Return the [X, Y] coordinate for the center point of the cell that contains the specified text.  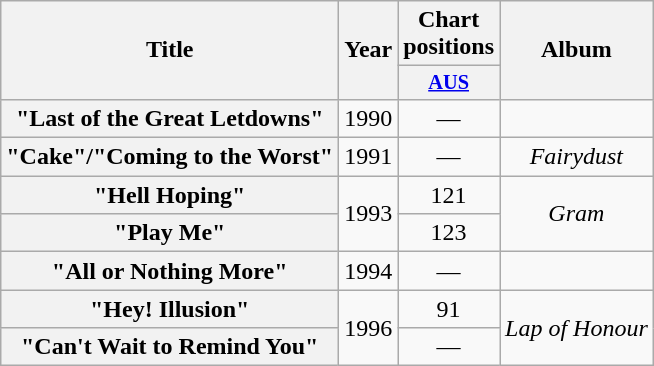
Fairydust [577, 157]
Album [577, 50]
Lap of Honour [577, 328]
AUS [449, 83]
"All or Nothing More" [170, 271]
1996 [368, 328]
1990 [368, 118]
91 [449, 309]
"Play Me" [170, 233]
Title [170, 50]
1994 [368, 271]
123 [449, 233]
"Can't Wait to Remind You" [170, 347]
"Hell Hoping" [170, 195]
Gram [577, 214]
121 [449, 195]
1991 [368, 157]
"Hey! Illusion" [170, 309]
"Cake"/"Coming to the Worst" [170, 157]
Year [368, 50]
"Last of the Great Letdowns" [170, 118]
1993 [368, 214]
Chart positions [449, 34]
